Determine the (X, Y) coordinate at the center of the cell enclosing the given text.  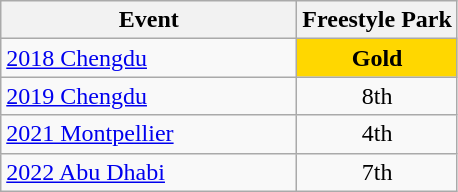
Event (149, 20)
2018 Chengdu (149, 58)
Freestyle Park (378, 20)
7th (378, 172)
Gold (378, 58)
2019 Chengdu (149, 96)
4th (378, 134)
2022 Abu Dhabi (149, 172)
8th (378, 96)
2021 Montpellier (149, 134)
